Locate the cell with the specified text and output its [x, y] center coordinate. 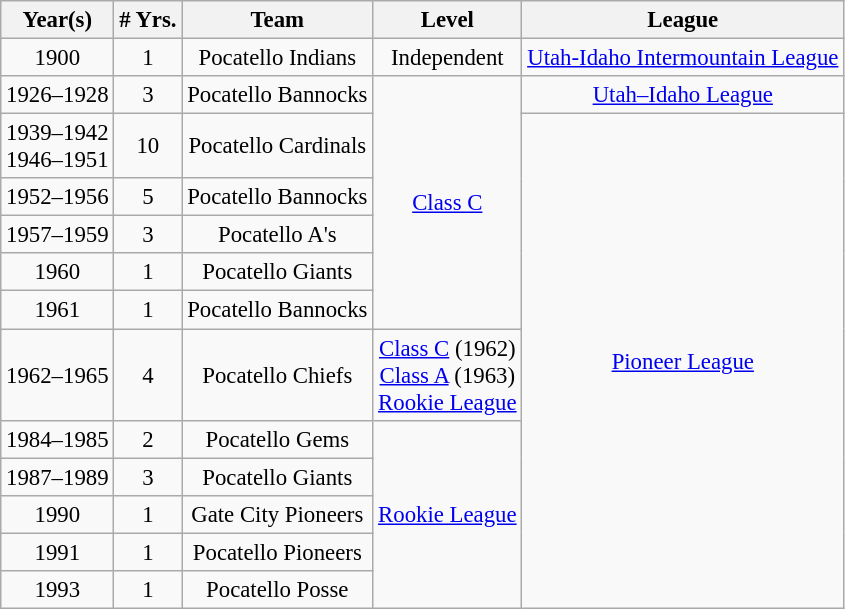
1961 [58, 310]
1984–1985 [58, 439]
Pocatello Cardinals [278, 146]
1900 [58, 58]
Pocatello Indians [278, 58]
Pocatello Gems [278, 439]
2 [148, 439]
5 [148, 197]
League [683, 20]
# Yrs. [148, 20]
Class C (1962)Class A (1963)Rookie League [448, 375]
Team [278, 20]
Year(s) [58, 20]
Independent [448, 58]
Utah-Idaho Intermountain League [683, 58]
Pocatello A's [278, 235]
Utah–Idaho League [683, 95]
4 [148, 375]
Gate City Pioneers [278, 514]
1939–19421946–1951 [58, 146]
1960 [58, 273]
1987–1989 [58, 477]
1957–1959 [58, 235]
1962–1965 [58, 375]
1926–1928 [58, 95]
Pocatello Pioneers [278, 552]
10 [148, 146]
Pocatello Posse [278, 590]
Class C [448, 202]
1952–1956 [58, 197]
Rookie League [448, 514]
1990 [58, 514]
Level [448, 20]
1991 [58, 552]
1993 [58, 590]
Pioneer League [683, 362]
Pocatello Chiefs [278, 375]
